Provide the [X, Y] coordinate of the cell's center where the given text is located.  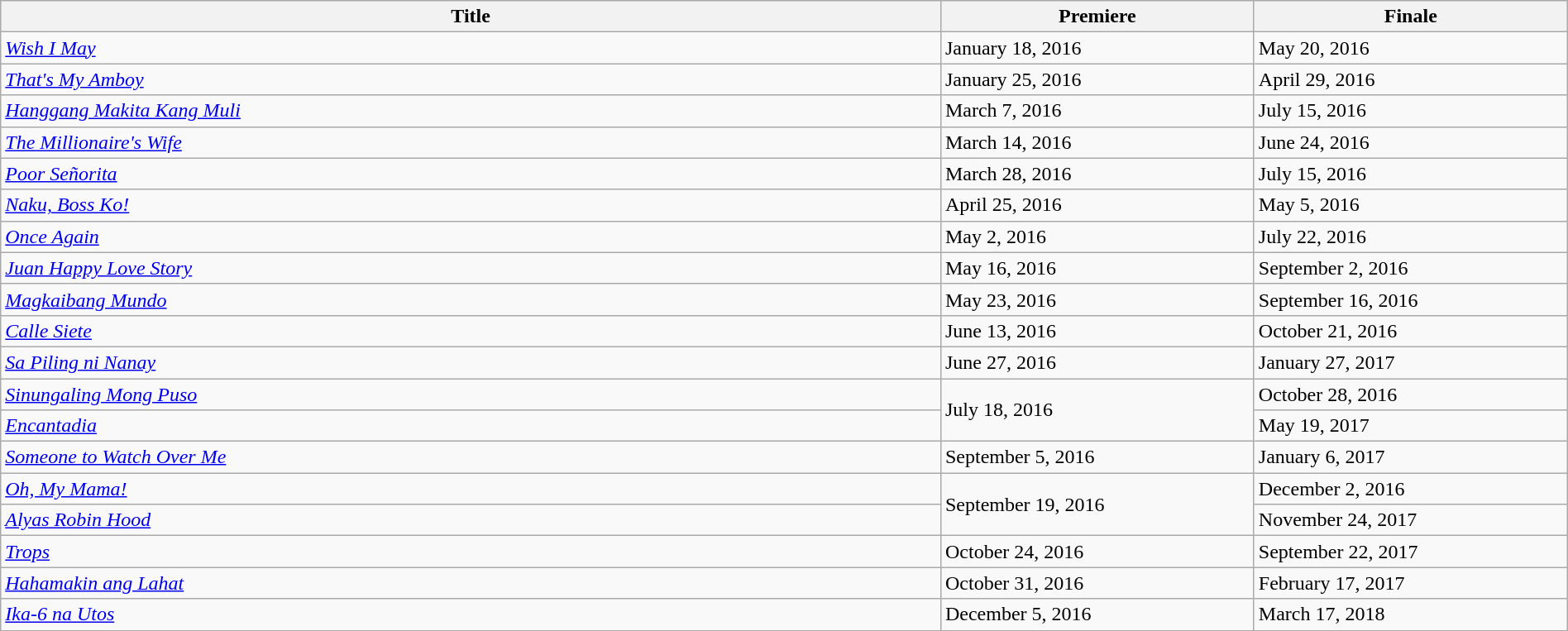
Naku, Boss Ko! [471, 205]
May 19, 2017 [1411, 426]
January 27, 2017 [1411, 362]
May 2, 2016 [1097, 237]
February 17, 2017 [1411, 583]
Someone to Watch Over Me [471, 457]
September 2, 2016 [1411, 268]
Oh, My Mama! [471, 489]
June 24, 2016 [1411, 142]
July 18, 2016 [1097, 410]
October 21, 2016 [1411, 331]
Sinungaling Mong Puso [471, 394]
Magkaibang Mundo [471, 299]
March 17, 2018 [1411, 614]
March 7, 2016 [1097, 111]
November 24, 2017 [1411, 520]
That's My Amboy [471, 79]
October 28, 2016 [1411, 394]
Finale [1411, 17]
Juan Happy Love Story [471, 268]
Title [471, 17]
June 27, 2016 [1097, 362]
September 19, 2016 [1097, 504]
Sa Piling ni Nanay [471, 362]
January 25, 2016 [1097, 79]
May 20, 2016 [1411, 48]
March 28, 2016 [1097, 174]
Hanggang Makita Kang Muli [471, 111]
May 23, 2016 [1097, 299]
January 6, 2017 [1411, 457]
Calle Siete [471, 331]
Ika-6 na Utos [471, 614]
The Millionaire's Wife [471, 142]
May 5, 2016 [1411, 205]
April 29, 2016 [1411, 79]
October 24, 2016 [1097, 552]
September 5, 2016 [1097, 457]
December 2, 2016 [1411, 489]
July 22, 2016 [1411, 237]
Wish I May [471, 48]
December 5, 2016 [1097, 614]
September 22, 2017 [1411, 552]
Encantadia [471, 426]
Once Again [471, 237]
Alyas Robin Hood [471, 520]
Poor Señorita [471, 174]
Trops [471, 552]
Premiere [1097, 17]
October 31, 2016 [1097, 583]
June 13, 2016 [1097, 331]
March 14, 2016 [1097, 142]
April 25, 2016 [1097, 205]
Hahamakin ang Lahat [471, 583]
September 16, 2016 [1411, 299]
May 16, 2016 [1097, 268]
January 18, 2016 [1097, 48]
